Identify which cell holds the provided text, then report its [X, Y] central coordinate. 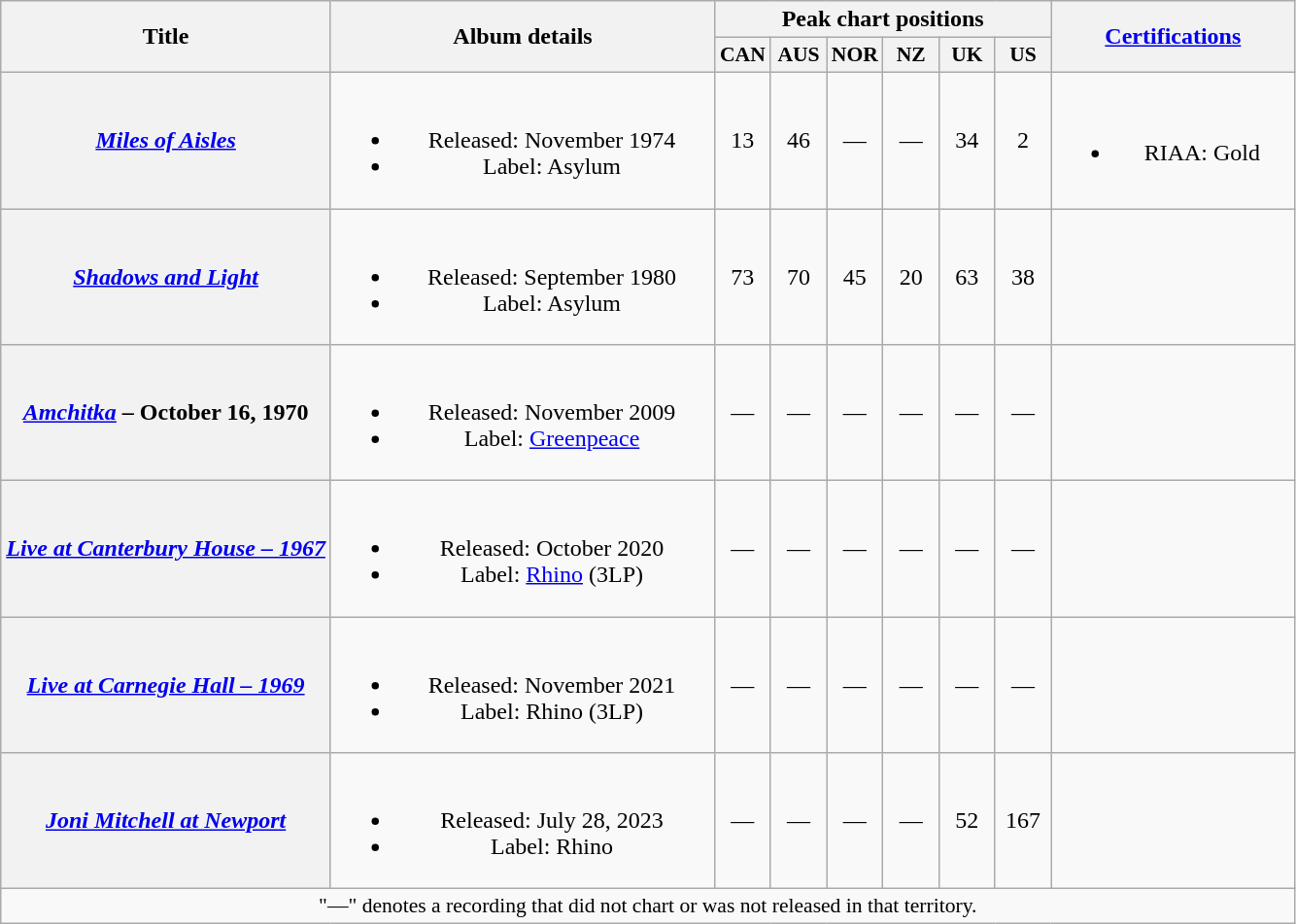
Released: November 2009Label: Greenpeace [523, 413]
Title [166, 37]
Certifications [1174, 37]
NZ [911, 55]
Released: July 28, 2023Label: Rhino [523, 821]
52 [968, 821]
Amchitka – October 16, 1970 [166, 413]
RIAA: Gold [1174, 140]
Album details [523, 37]
45 [855, 276]
Miles of Aisles [166, 140]
US [1023, 55]
38 [1023, 276]
Peak chart positions [883, 19]
13 [743, 140]
UK [968, 55]
46 [799, 140]
73 [743, 276]
70 [799, 276]
AUS [799, 55]
"—" denotes a recording that did not chart or was not released in that territory. [648, 907]
167 [1023, 821]
2 [1023, 140]
Released: November 2021Label: Rhino (3LP) [523, 685]
Released: October 2020Label: Rhino (3LP) [523, 549]
63 [968, 276]
Live at Carnegie Hall – 1969 [166, 685]
20 [911, 276]
Shadows and Light [166, 276]
Live at Canterbury House – 1967 [166, 549]
Released: November 1974Label: Asylum [523, 140]
Released: September 1980Label: Asylum [523, 276]
34 [968, 140]
NOR [855, 55]
Joni Mitchell at Newport [166, 821]
CAN [743, 55]
